Scan for the cell matching the given text and deliver its (x, y) coordinate at center. 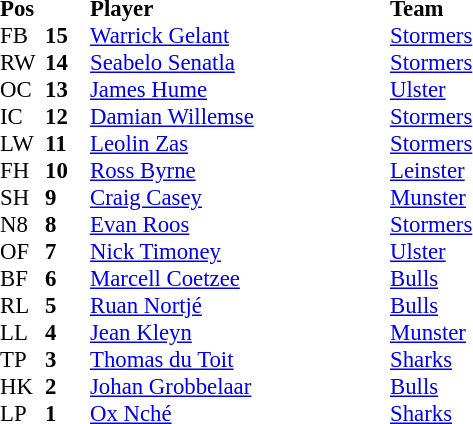
TP (22, 360)
RL (22, 306)
Craig Casey (240, 198)
Jean Kleyn (240, 332)
14 (68, 62)
Ross Byrne (240, 170)
FB (22, 36)
3 (68, 360)
11 (68, 144)
12 (68, 116)
Seabelo Senatla (240, 62)
4 (68, 332)
Ruan Nortjé (240, 306)
Leolin Zas (240, 144)
LW (22, 144)
RW (22, 62)
2 (68, 386)
BF (22, 278)
HK (22, 386)
Evan Roos (240, 224)
N8 (22, 224)
Damian Willemse (240, 116)
6 (68, 278)
OC (22, 90)
10 (68, 170)
15 (68, 36)
Thomas du Toit (240, 360)
Warrick Gelant (240, 36)
9 (68, 198)
IC (22, 116)
James Hume (240, 90)
FH (22, 170)
8 (68, 224)
5 (68, 306)
OF (22, 252)
7 (68, 252)
LL (22, 332)
Marcell Coetzee (240, 278)
Nick Timoney (240, 252)
Johan Grobbelaar (240, 386)
SH (22, 198)
13 (68, 90)
